Find where the given text appears and provide that cell's center as (x, y) coordinate. 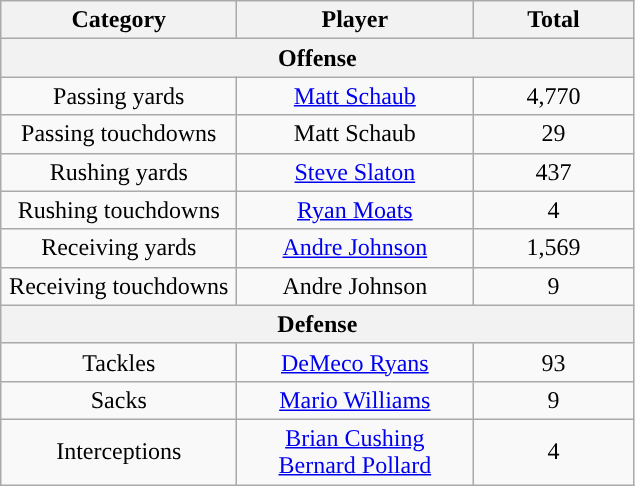
Defense (318, 324)
437 (554, 172)
Tackles (119, 362)
Category (119, 20)
Steve Slaton (355, 172)
Offense (318, 58)
Player (355, 20)
Receiving touchdowns (119, 286)
Rushing touchdowns (119, 210)
Receiving yards (119, 248)
Interceptions (119, 452)
Sacks (119, 400)
Passing yards (119, 96)
Rushing yards (119, 172)
Total (554, 20)
DeMeco Ryans (355, 362)
1,569 (554, 248)
93 (554, 362)
Mario Williams (355, 400)
Brian CushingBernard Pollard (355, 452)
Passing touchdowns (119, 134)
29 (554, 134)
Ryan Moats (355, 210)
4,770 (554, 96)
